Extract the [x, y] coordinate from the center of the cell holding the provided text.  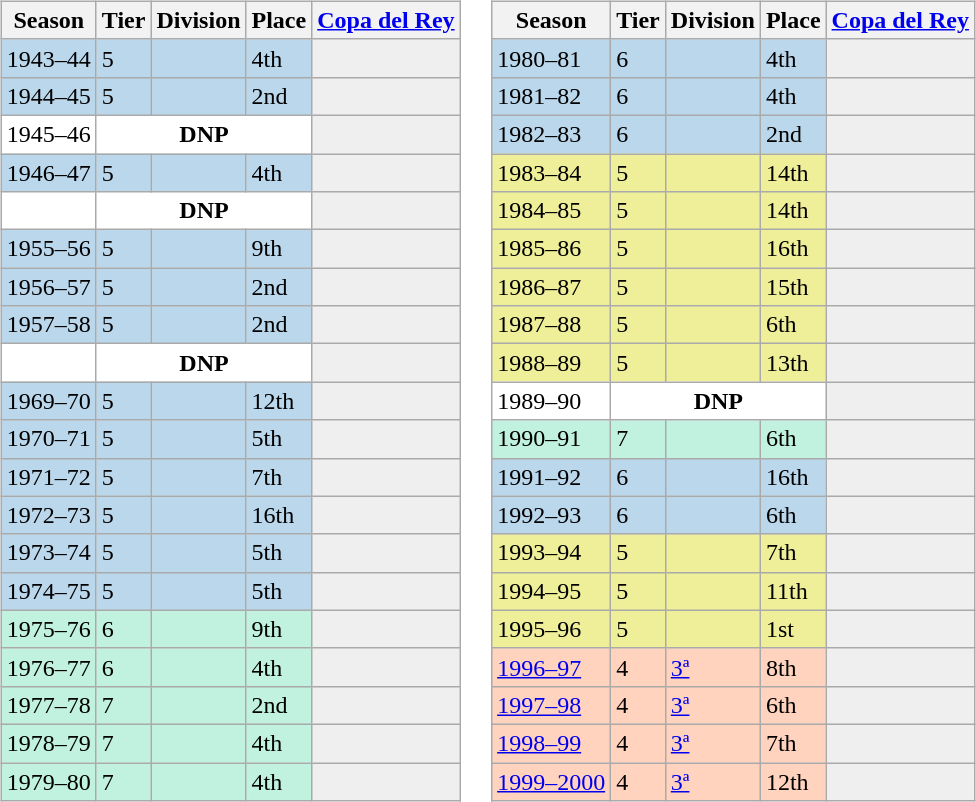
1944–45 [48, 96]
1981–82 [552, 96]
1969–70 [48, 401]
1957–58 [48, 325]
1975–76 [48, 629]
1985–86 [552, 249]
1997–98 [552, 705]
1988–89 [552, 363]
1983–84 [552, 173]
1943–44 [48, 58]
1970–71 [48, 439]
13th [793, 363]
1984–85 [552, 211]
1987–88 [552, 325]
1946–47 [48, 173]
1971–72 [48, 477]
1995–96 [552, 629]
1992–93 [552, 515]
1945–46 [48, 134]
1972–73 [48, 515]
15th [793, 287]
1973–74 [48, 553]
1991–92 [552, 477]
8th [793, 667]
1982–83 [552, 134]
1977–78 [48, 705]
1996–97 [552, 667]
1980–81 [552, 58]
1978–79 [48, 743]
1990–91 [552, 439]
1979–80 [48, 781]
1st [793, 629]
11th [793, 591]
1993–94 [552, 553]
1994–95 [552, 591]
1955–56 [48, 249]
1976–77 [48, 667]
1989–90 [552, 401]
1956–57 [48, 287]
1998–99 [552, 743]
1986–87 [552, 287]
1974–75 [48, 591]
1999–2000 [552, 781]
